Detect which cell encompasses the target text, then output its [X, Y] center coordinate. 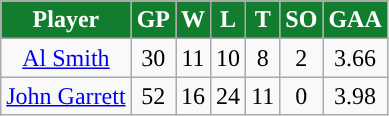
2 [302, 58]
30 [153, 58]
GP [153, 20]
16 [194, 96]
3.98 [355, 96]
SO [302, 20]
3.66 [355, 58]
Player [66, 20]
Al Smith [66, 58]
24 [228, 96]
8 [263, 58]
T [263, 20]
GAA [355, 20]
0 [302, 96]
52 [153, 96]
John Garrett [66, 96]
10 [228, 58]
L [228, 20]
W [194, 20]
